Extract the [x, y] coordinate from the center of the cell holding the provided text.  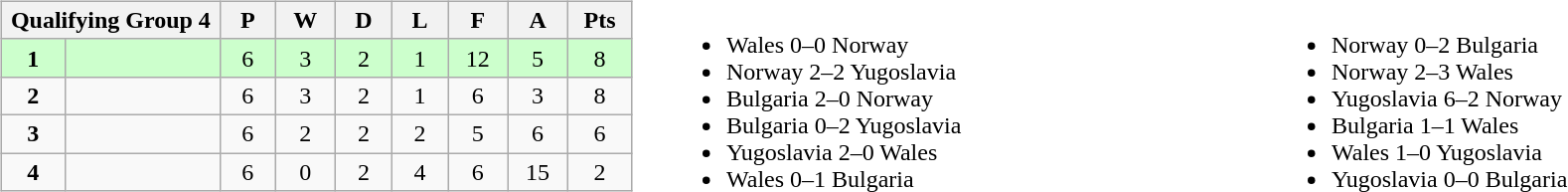
Pts [599, 20]
L [419, 20]
15 [538, 172]
12 [478, 58]
W [305, 20]
A [538, 20]
P [248, 20]
D [364, 20]
Qualifying Group 4 [110, 20]
0 [305, 172]
F [478, 20]
